From the cell containing the given text, extract its center point as [x, y] coordinate. 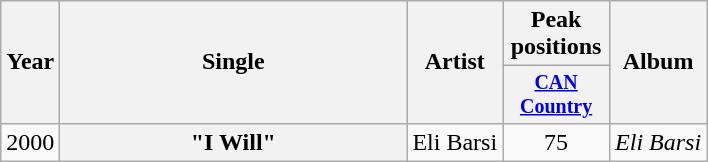
Peak positions [556, 34]
"I Will" [234, 142]
Artist [455, 62]
75 [556, 142]
CAN Country [556, 94]
Single [234, 62]
Year [30, 62]
Album [658, 62]
2000 [30, 142]
